Search for the cell housing the specified text and yield its (X, Y) center coordinate. 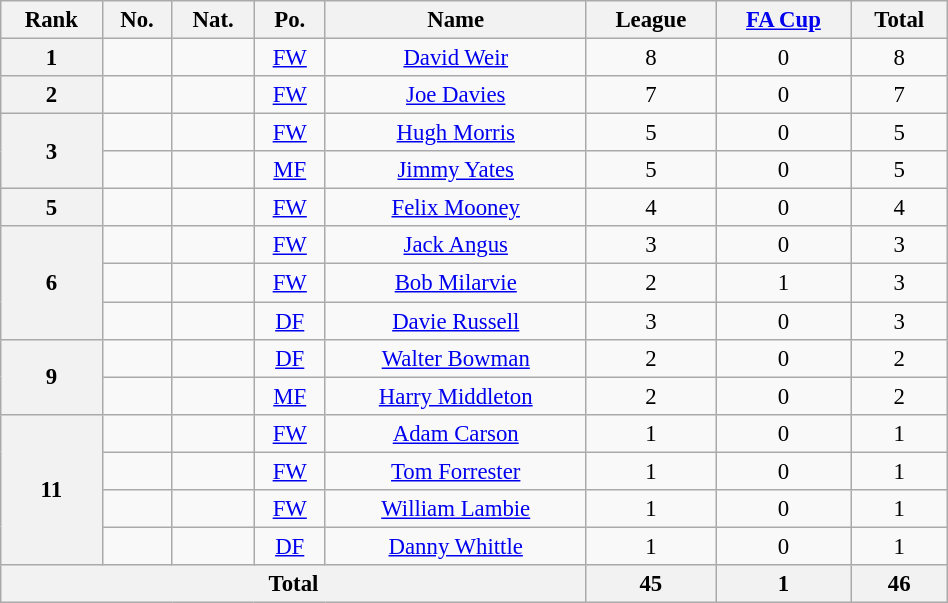
Joe Davies (456, 95)
Hugh Morris (456, 133)
Po. (290, 20)
45 (650, 584)
Tom Forrester (456, 471)
Rank (52, 20)
David Weir (456, 58)
Harry Middleton (456, 396)
Walter Bowman (456, 358)
Jack Angus (456, 245)
Davie Russell (456, 321)
Adam Carson (456, 433)
Name (456, 20)
FA Cup (784, 20)
Danny Whittle (456, 546)
William Lambie (456, 509)
League (650, 20)
9 (52, 376)
46 (899, 584)
11 (52, 489)
Jimmy Yates (456, 170)
Bob Milarvie (456, 283)
Felix Mooney (456, 208)
Nat. (213, 20)
6 (52, 282)
No. (137, 20)
